Determine the (x, y) coordinate at the center of the cell enclosing the given text.  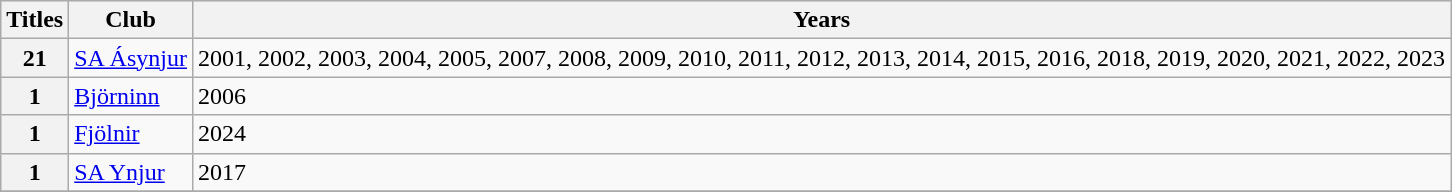
SA Ynjur (131, 172)
2024 (821, 134)
Björninn (131, 96)
2001, 2002, 2003, 2004, 2005, 2007, 2008, 2009, 2010, 2011, 2012, 2013, 2014, 2015, 2016, 2018, 2019, 2020, 2021, 2022, 2023 (821, 58)
Years (821, 20)
SA Ásynjur (131, 58)
2006 (821, 96)
Club (131, 20)
21 (35, 58)
Titles (35, 20)
Fjölnir (131, 134)
2017 (821, 172)
